Detect which cell encompasses the target text, then output its (X, Y) center coordinate. 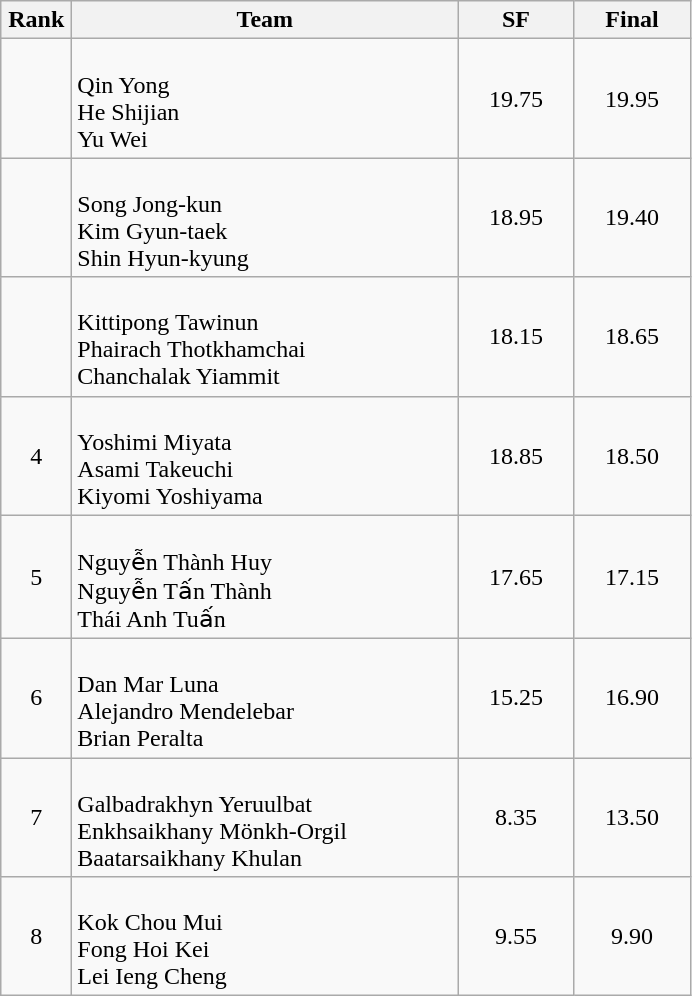
17.15 (632, 577)
19.95 (632, 98)
Final (632, 20)
Rank (36, 20)
18.85 (516, 456)
18.50 (632, 456)
9.90 (632, 936)
17.65 (516, 577)
SF (516, 20)
19.40 (632, 218)
9.55 (516, 936)
Qin YongHe ShijianYu Wei (265, 98)
18.65 (632, 336)
8.35 (516, 818)
Dan Mar LunaAlejandro MendelebarBrian Peralta (265, 698)
Song Jong-kunKim Gyun-taekShin Hyun-kyung (265, 218)
Yoshimi MiyataAsami TakeuchiKiyomi Yoshiyama (265, 456)
15.25 (516, 698)
16.90 (632, 698)
19.75 (516, 98)
6 (36, 698)
18.15 (516, 336)
Kittipong TawinunPhairach ThotkhamchaiChanchalak Yiammit (265, 336)
18.95 (516, 218)
Galbadrakhyn YeruulbatEnkhsaikhany Mönkh-OrgilBaatarsaikhany Khulan (265, 818)
Kok Chou MuiFong Hoi KeiLei Ieng Cheng (265, 936)
8 (36, 936)
Team (265, 20)
Nguyễn Thành HuyNguyễn Tấn ThànhThái Anh Tuấn (265, 577)
13.50 (632, 818)
5 (36, 577)
7 (36, 818)
4 (36, 456)
